Scan for the cell matching the given text and deliver its [x, y] coordinate at center. 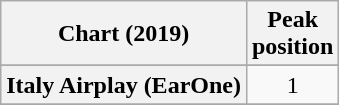
Peakposition [292, 34]
Chart (2019) [124, 34]
Italy Airplay (EarOne) [124, 85]
1 [292, 85]
